Detect which cell encompasses the target text, then output its [x, y] center coordinate. 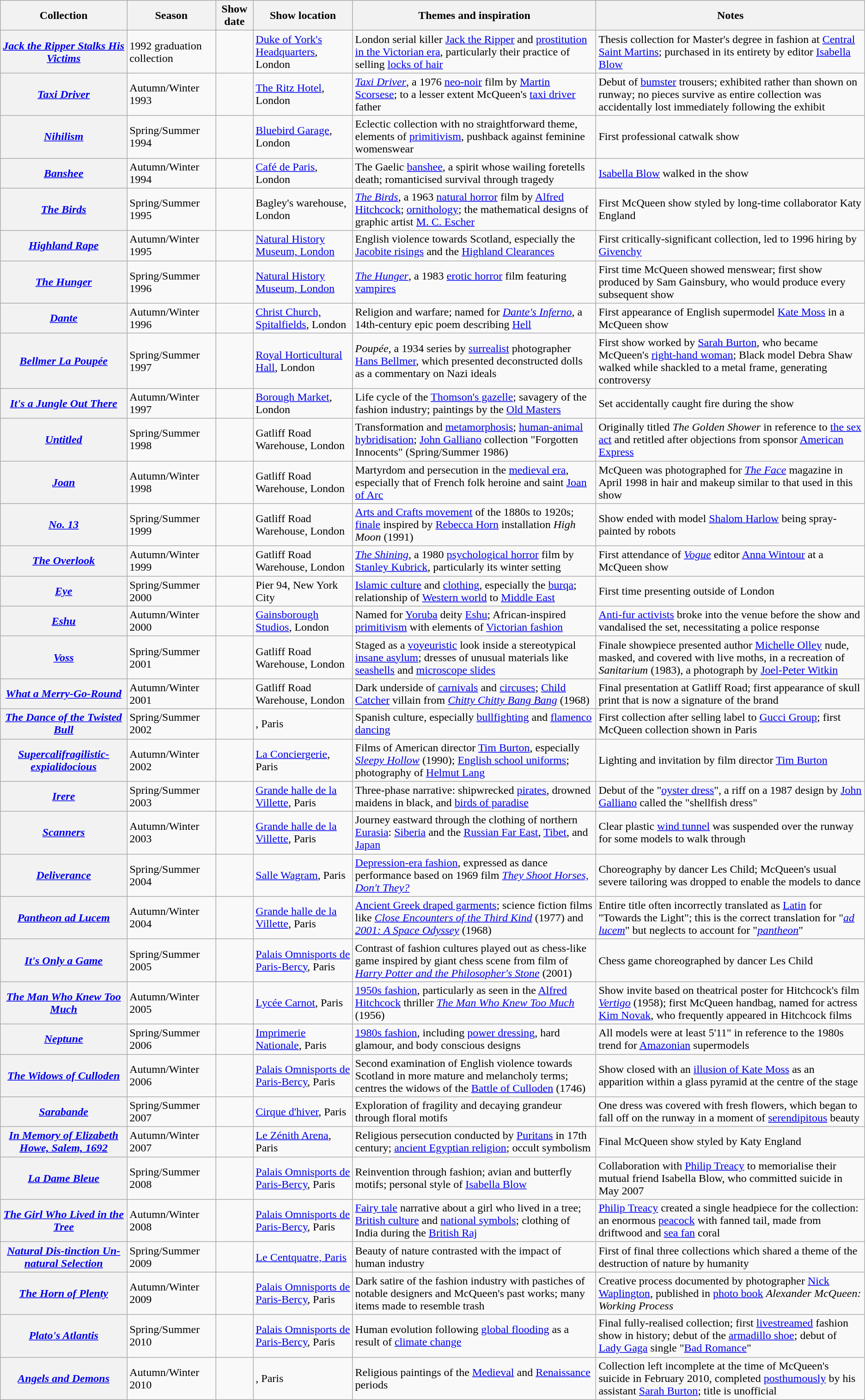
Anti-fur activists broke into the venue before the show and vandalised the set, necessitating a police response [730, 621]
Choreography by dancer Les Child; McQueen's usual severe tailoring was dropped to enable the models to dance [730, 875]
Life cycle of the Thomson's gazelle; savagery of the fashion industry; paintings by the Old Masters [474, 403]
Fairy tale narrative about a girl who lived in a tree; British culture and national symbols; clothing of India during the British Raj [474, 1221]
Exploration of fragility and decaying grandeur through floral motifs [474, 1112]
Borough Market, London [303, 403]
First attendance of Vogue editor Anna Wintour at a McQueen show [730, 561]
Show date [235, 16]
The Gaelic banshee, a spirit whose wailing foretells death; romanticised survival through tragedy [474, 173]
Staged as a voyeuristic look inside a stereotypical insane asylum; dresses of unusual materials like seashells and microscope slides [474, 657]
Autumn/Winter 1998 [171, 482]
First critically-significant collection, led to 1996 hiring by Givenchy [730, 246]
It's Only a Game [64, 960]
Autumn/Winter 2002 [171, 760]
Bellmer La Poupée [64, 360]
Clear plastic wind tunnel was suspended over the runway for some models to walk through [730, 833]
Autumn/Winter 2007 [171, 1142]
Voss [64, 657]
London serial killer Jack the Ripper and prostitution in the Victorian era, particularly their practice of selling locks of hair [474, 52]
Contrast of fashion cultures played out as chess-like game inspired by giant chess scene from film of Harry Potter and the Philosopher's Stone (2001) [474, 960]
The Overlook [64, 561]
Spring/Summer 2003 [171, 797]
Autumn/Winter 2003 [171, 833]
McQueen was photographed for The Face magazine in April 1998 in hair and makeup similar to that used in this show [730, 482]
Second examination of English violence towards Scotland in more mature and melancholy terms; centres the widows of the Battle of Culloden (1746) [474, 1076]
All models were at least 5'11" in reference to the 1980s trend for Amazonian supermodels [730, 1039]
Lycée Carnot, Paris [303, 1003]
Bagley's warehouse, London [303, 209]
The Man Who Knew Too Much [64, 1003]
Sarabande [64, 1112]
Spring/Summer 2001 [171, 657]
Spring/Summer 1998 [171, 439]
Le Centquatre, Paris [303, 1257]
Royal Horticultural Hall, London [303, 360]
Spring/Summer 2009 [171, 1257]
Human evolution following global flooding as a result of climate change [474, 1336]
Autumn/Winter 2000 [171, 621]
Autumn/Winter 1996 [171, 318]
Eclectic collection with no straightforward theme, elements of primitivism, pushback against feminine womenswear [474, 137]
Bluebird Garage, London [303, 137]
La Dame Bleue [64, 1178]
Autumn/Winter 2006 [171, 1076]
Plato's Atlantis [64, 1336]
Spring/Summer 1999 [171, 525]
Spring/Summer 1996 [171, 282]
Dark satire of the fashion industry with pastiches of notable designers and McQueen's past works; many items made to resemble trash [474, 1293]
Depression-era fashion, expressed as dance performance based on 1969 film They Shoot Horses, Don't They? [474, 875]
Notes [730, 16]
First time presenting outside of London [730, 591]
In Memory of Elizabeth Howe, Salem, 1692 [64, 1142]
Salle Wagram, Paris [303, 875]
Jack the Ripper Stalks His Victims [64, 52]
Taxi Driver [64, 94]
Supercalifragilistic-expialidocious [64, 760]
Beauty of nature contrasted with the impact of human industry [474, 1257]
Religious persecution conducted by Puritans in 17th century; ancient Egyptian religion; occult symbolism [474, 1142]
1992 graduation collection [171, 52]
Pier 94, New York City [303, 591]
The Hunger, a 1983 erotic horror film featuring vampires [474, 282]
Final presentation at Gatliff Road; first appearance of skull print that is now a signature of the brand [730, 694]
Eshu [64, 621]
Spanish culture, especially bullfighting and flamenco dancing [474, 724]
Chess game choreographed by dancer Les Child [730, 960]
Duke of York's Headquarters, London [303, 52]
First time McQueen showed menswear; first show produced by Sam Gainsbury, who would produce every subsequent show [730, 282]
Films of American director Tim Burton, especially Sleepy Hollow (1990); English school uniforms; photography of Helmut Lang [474, 760]
Spring/Summer 1995 [171, 209]
Originally titled The Golden Shower in reference to the sex act and retitled after objections from sponsor American Express [730, 439]
Highland Rape [64, 246]
Natural Dis-tinction Un-natural Selection [64, 1257]
Autumn/Winter 1994 [171, 173]
Spring/Summer 2002 [171, 724]
Creative process documented by photographer Nick Waplington, published in photo book Alexander McQueen: Working Process [730, 1293]
Christ Church, Spitalfields, London [303, 318]
Journey eastward through the clothing of northern Eurasia: Siberia and the Russian Far East, Tibet, and Japan [474, 833]
The Hunger [64, 282]
Autumn/Winter 2010 [171, 1378]
No. 13 [64, 525]
1950s fashion, particularly as seen in the Alfred Hitchcock thriller The Man Who Knew Too Much (1956) [474, 1003]
Reinvention through fashion; avian and butterfly motifs; personal style of Isabella Blow [474, 1178]
Spring/Summer 1997 [171, 360]
Dante [64, 318]
The Girl Who Lived in the Tree [64, 1221]
Le Zénith Arena, Paris [303, 1142]
Autumn/Winter 1997 [171, 403]
Autumn/Winter 2004 [171, 918]
Show location [303, 16]
Isabella Blow walked in the show [730, 173]
The Horn of Plenty [64, 1293]
Season [171, 16]
Nihilism [64, 137]
First appearance of English supermodel Kate Moss in a McQueen show [730, 318]
Cirque d'hiver, Paris [303, 1112]
Spring/Summer 1994 [171, 137]
Eye [64, 591]
Spring/Summer 2007 [171, 1112]
Show closed with an illusion of Kate Moss as an apparition within a glass pyramid at the centre of the stage [730, 1076]
Neptune [64, 1039]
First McQueen show styled by long-time collaborator Katy England [730, 209]
Autumn/Winter 2005 [171, 1003]
First of final three collections which shared a theme of the destruction of nature by humanity [730, 1257]
Religion and warfare; named for Dante's Inferno, a 14th-century epic poem describing Hell [474, 318]
Autumn/Winter 1999 [171, 561]
Autumn/Winter 2008 [171, 1221]
Thesis collection for Master's degree in fashion at Central Saint Martins; purchased in its entirety by editor Isabella Blow [730, 52]
Religious paintings of the Medieval and Renaissance periods [474, 1378]
The Shining, a 1980 psychological horror film by Stanley Kubrick, particularly its winter setting [474, 561]
Angels and Demons [64, 1378]
Spring/Summer 2006 [171, 1039]
Taxi Driver, a 1976 neo-noir film by Martin Scorsese; to a lesser extent McQueen's taxi driver father [474, 94]
Named for Yoruba deity Eshu; African-inspired primitivism with elements of Victorian fashion [474, 621]
Spring/Summer 2005 [171, 960]
Debut of the "oyster dress", a riff on a 1987 design by John Galliano called the "shellfish dress" [730, 797]
The Ritz Hotel, London [303, 94]
Banshee [64, 173]
Ancient Greek draped garments; science fiction films like Close Encounters of the Third Kind (1977) and 2001: A Space Odyssey (1968) [474, 918]
It's a Jungle Out There [64, 403]
Untitled [64, 439]
Set accidentally caught fire during the show [730, 403]
Spring/Summer 2000 [171, 591]
Pantheon ad Lucem [64, 918]
Philip Treacy created a single headpiece for the collection: an enormous peacock with fanned tail, made from driftwood and sea fan coral [730, 1221]
Spring/Summer 2008 [171, 1178]
Gainsborough Studios, London [303, 621]
Islamic culture and clothing, especially the burqa; relationship of Western world to Middle East [474, 591]
English violence towards Scotland, especially the Jacobite risings and the Highland Clearances [474, 246]
Three-phase narrative: shipwrecked pirates, drowned maidens in black, and birds of paradise [474, 797]
Autumn/Winter 2009 [171, 1293]
Final McQueen show styled by Katy England [730, 1142]
The Widows of Culloden [64, 1076]
Collaboration with Philip Treacy to memorialise their mutual friend Isabella Blow, who committed suicide in May 2007 [730, 1178]
La Conciergerie, Paris [303, 760]
Autumn/Winter 2001 [171, 694]
Irere [64, 797]
Scanners [64, 833]
Poupée, a 1934 series by surrealist photographer Hans Bellmer, which presented deconstructed dolls as a commentary on Nazi ideals [474, 360]
The Birds [64, 209]
Spring/Summer 2010 [171, 1336]
Joan [64, 482]
Imprimerie Nationale, Paris [303, 1039]
Café de Paris, London [303, 173]
Show ended with model Shalom Harlow being spray-painted by robots [730, 525]
First collection after selling label to Gucci Group; first McQueen collection shown in Paris [730, 724]
Arts and Crafts movement of the 1880s to 1920s; finale inspired by Rebecca Horn installation High Moon (1991) [474, 525]
The Birds, a 1963 natural horror film by Alfred Hitchcock; ornithology; the mathematical designs of graphic artist M. C. Escher [474, 209]
Spring/Summer 2004 [171, 875]
Lighting and invitation by film director Tim Burton [730, 760]
Deliverance [64, 875]
Collection [64, 16]
Autumn/Winter 1995 [171, 246]
What a Merry-Go-Round [64, 694]
Themes and inspiration [474, 16]
Martyrdom and persecution in the medieval era, especially that of French folk heroine and saint Joan of Arc [474, 482]
Final fully-realised collection; first livestreamed fashion show in history; debut of the armadillo shoe; debut of Lady Gaga single "Bad Romance" [730, 1336]
The Dance of the Twisted Bull [64, 724]
Dark underside of carnivals and circuses; Child Catcher villain from Chitty Chitty Bang Bang (1968) [474, 694]
1980s fashion, including power dressing, hard glamour, and body conscious designs [474, 1039]
Autumn/Winter 1993 [171, 94]
First professional catwalk show [730, 137]
One dress was covered with fresh flowers, which began to fall off on the runway in a moment of serendipitous beauty [730, 1112]
Transformation and metamorphosis; human-animal hybridisation; John Galliano collection "Forgotten Innocents" (Spring/Summer 1986) [474, 439]
